Detect which cell encompasses the target text, then output its (x, y) center coordinate. 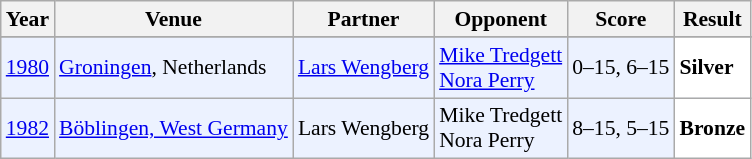
1982 (28, 128)
1980 (28, 68)
Groningen, Netherlands (174, 68)
Score (620, 19)
8–15, 5–15 (620, 128)
Opponent (500, 19)
0–15, 6–15 (620, 68)
Year (28, 19)
Böblingen, West Germany (174, 128)
Bronze (712, 128)
Silver (712, 68)
Venue (174, 19)
Result (712, 19)
Partner (364, 19)
